Scan for the cell matching the given text and deliver its (x, y) coordinate at center. 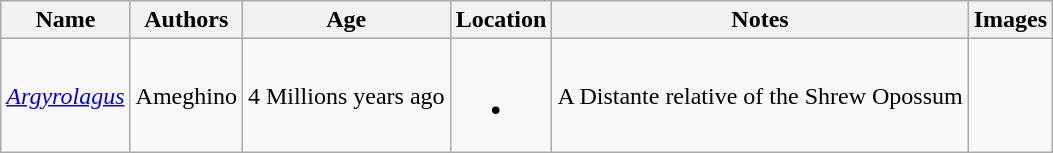
Authors (186, 20)
Ameghino (186, 96)
A Distante relative of the Shrew Opossum (760, 96)
Location (501, 20)
Images (1010, 20)
Notes (760, 20)
Argyrolagus (66, 96)
Age (346, 20)
4 Millions years ago (346, 96)
Name (66, 20)
